Capture the cell that displays the provided text and extract its (X, Y) central coordinate. 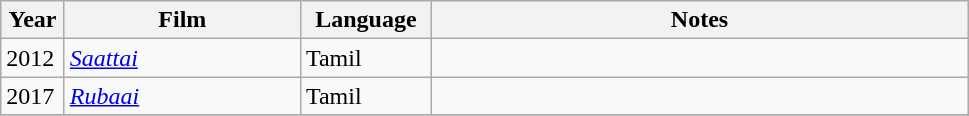
Year (33, 20)
2012 (33, 58)
2017 (33, 96)
Rubaai (182, 96)
Notes (699, 20)
Language (366, 20)
Saattai (182, 58)
Film (182, 20)
